Detect which cell encompasses the target text, then output its (x, y) center coordinate. 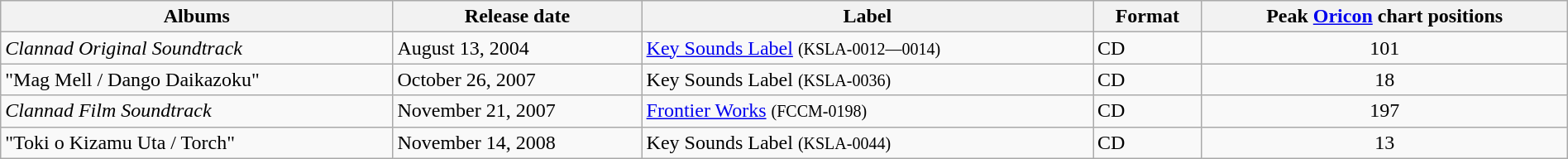
Clannad Original Soundtrack (197, 48)
November 21, 2007 (518, 111)
November 14, 2008 (518, 142)
Key Sounds Label (KSLA-0012—0014) (867, 48)
13 (1384, 142)
Release date (518, 17)
197 (1384, 111)
October 26, 2007 (518, 79)
August 13, 2004 (518, 48)
Clannad Film Soundtrack (197, 111)
"Mag Mell / Dango Daikazoku" (197, 79)
Key Sounds Label (KSLA-0044) (867, 142)
Frontier Works (FCCM-0198) (867, 111)
Peak Oricon chart positions (1384, 17)
Label (867, 17)
101 (1384, 48)
Key Sounds Label (KSLA-0036) (867, 79)
Format (1148, 17)
"Toki o Kizamu Uta / Torch" (197, 142)
Albums (197, 17)
18 (1384, 79)
